Locate the cell with the specified text and output its (x, y) center coordinate. 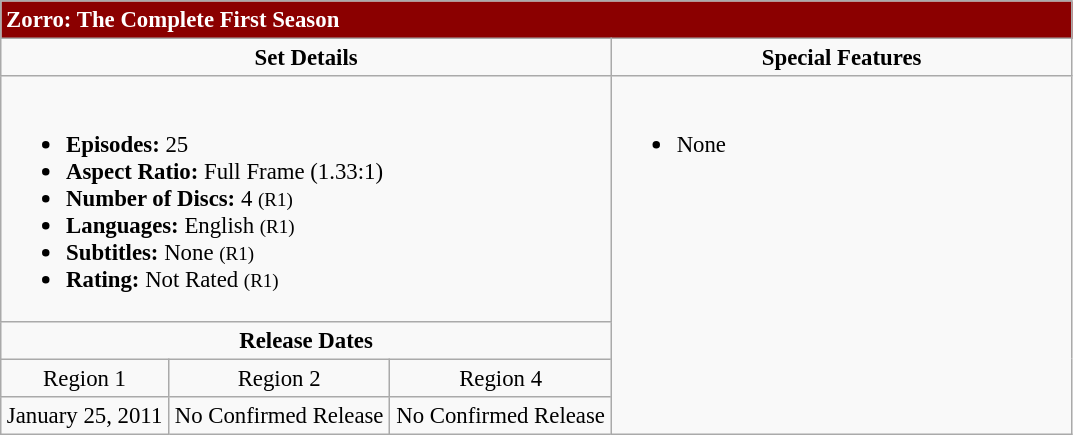
Release Dates (306, 340)
Region 2 (278, 378)
Set Details (306, 58)
Episodes: 25Aspect Ratio: Full Frame (1.33:1)Number of Discs: 4 (R1)Languages: English (R1)Subtitles: None (R1)Rating: Not Rated (R1) (306, 198)
Region 1 (85, 378)
Zorro: The Complete First Season (536, 20)
None (842, 255)
Special Features (842, 58)
January 25, 2011 (85, 415)
Region 4 (501, 378)
